Detect which cell encompasses the target text, then output its [X, Y] center coordinate. 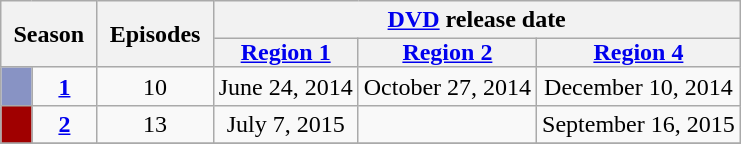
December 10, 2014 [639, 86]
October 27, 2014 [447, 86]
10 [155, 86]
July 7, 2015 [286, 124]
Region 4 [639, 53]
DVD release date [476, 20]
2 [64, 124]
Season [49, 34]
13 [155, 124]
September 16, 2015 [639, 124]
Episodes [155, 34]
Region 1 [286, 53]
June 24, 2014 [286, 86]
1 [64, 86]
Region 2 [447, 53]
